For the text-containing cell, return its midpoint in [X, Y] coordinate format. 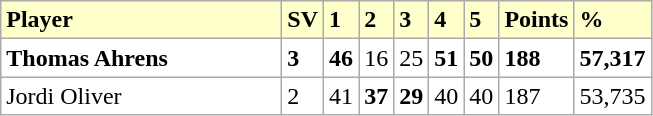
SV [303, 20]
57,317 [612, 58]
41 [342, 96]
188 [536, 58]
Jordi Oliver [142, 96]
Points [536, 20]
Player [142, 20]
50 [482, 58]
16 [376, 58]
51 [446, 58]
187 [536, 96]
25 [412, 58]
29 [412, 96]
Thomas Ahrens [142, 58]
46 [342, 58]
4 [446, 20]
53,735 [612, 96]
5 [482, 20]
1 [342, 20]
37 [376, 96]
% [612, 20]
